Return (x, y) of the center of cell containing provided text 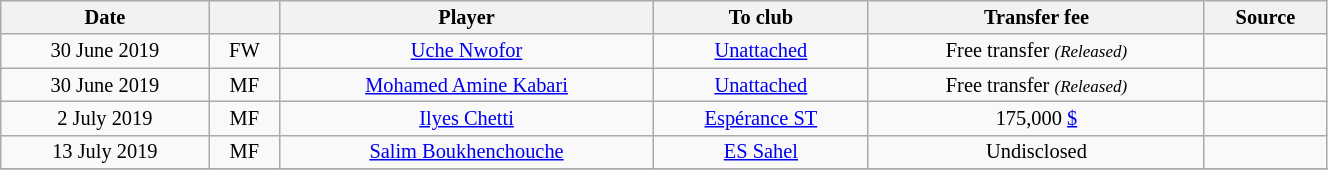
Mohamed Amine Kabari (467, 85)
Uche Nwofor (467, 51)
ES Sahel (760, 152)
Source (1265, 17)
Undisclosed (1036, 152)
Date (105, 17)
Salim Boukhenchouche (467, 152)
To club (760, 17)
FW (244, 51)
175,000 $ (1036, 118)
13 July 2019 (105, 152)
2 July 2019 (105, 118)
Transfer fee (1036, 17)
Espérance ST (760, 118)
Ilyes Chetti (467, 118)
Player (467, 17)
